Extract the [X, Y] coordinate from the center of the cell holding the provided text.  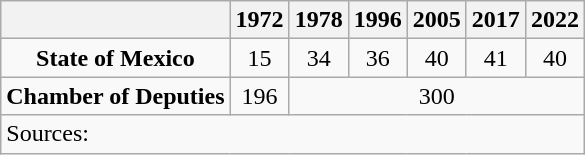
1996 [378, 20]
1978 [318, 20]
196 [260, 96]
Chamber of Deputies [116, 96]
15 [260, 58]
2022 [554, 20]
2005 [436, 20]
Sources: [293, 134]
300 [436, 96]
State of Mexico [116, 58]
2017 [496, 20]
36 [378, 58]
1972 [260, 20]
34 [318, 58]
41 [496, 58]
